Return [x, y] of the center of cell containing provided text 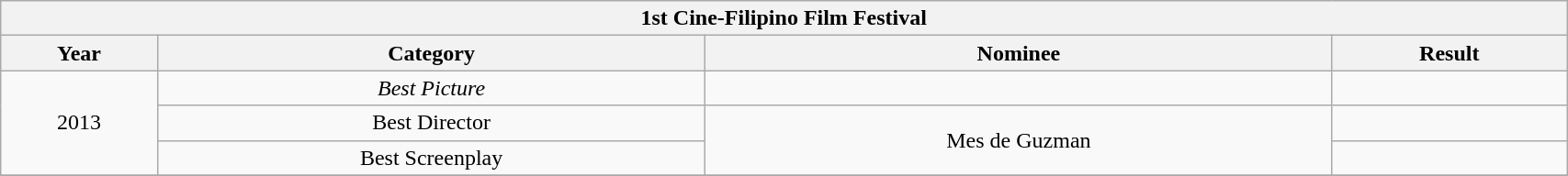
2013 [79, 123]
Mes de Guzman [1019, 140]
Nominee [1019, 53]
Best Screenplay [432, 158]
1st Cine-Filipino Film Festival [784, 18]
Category [432, 53]
Result [1450, 53]
Best Picture [432, 88]
Best Director [432, 123]
Year [79, 53]
